Identify which cell holds the provided text, then report its (x, y) central coordinate. 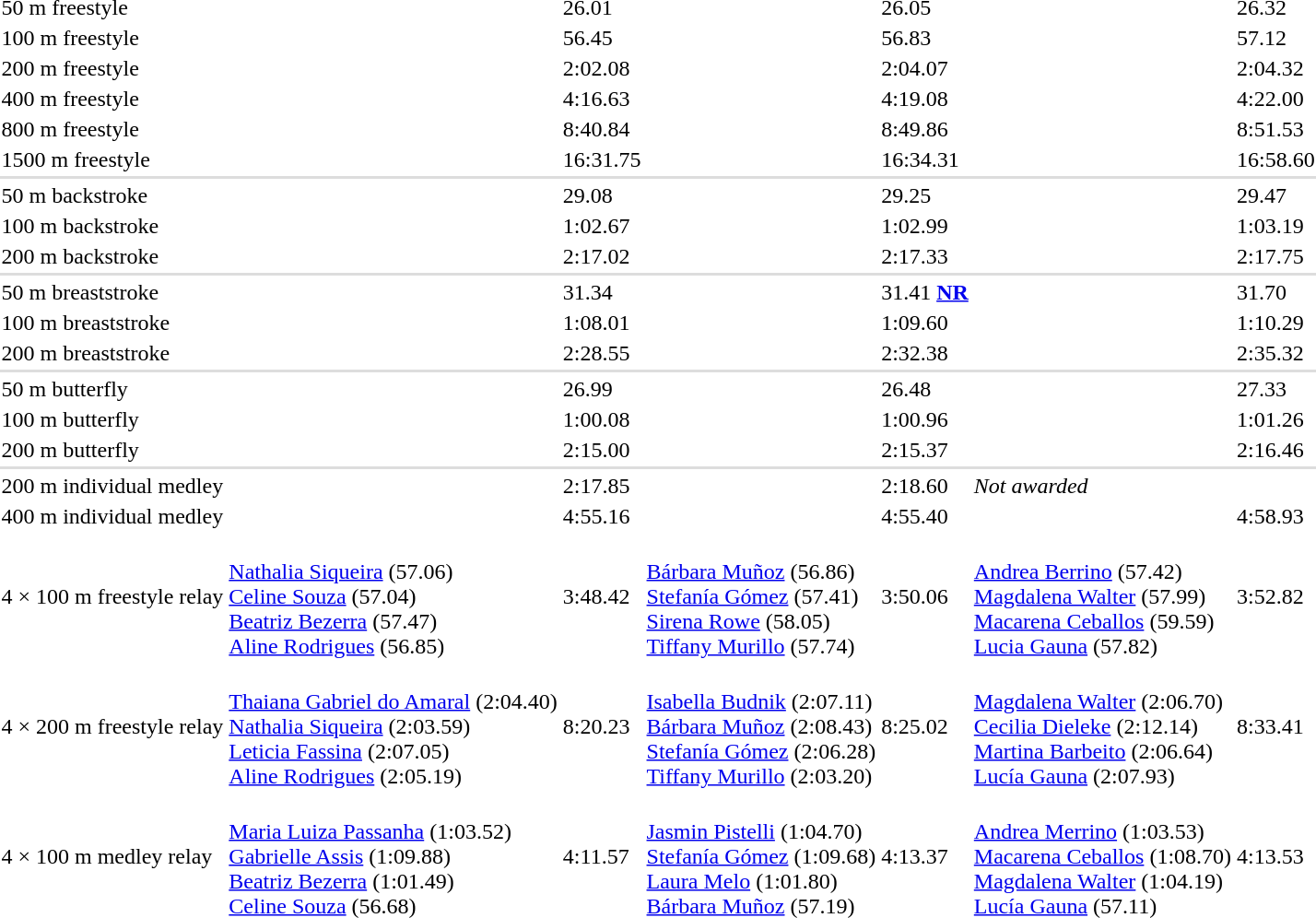
100 m butterfly (112, 419)
2:04.07 (925, 68)
31.41 NR (925, 292)
400 m freestyle (112, 99)
Andrea Berrino (57.42)Magdalena Walter (57.99)Macarena Ceballos (59.59)Lucia Gauna (57.82) (1102, 596)
2:18.60 (925, 486)
400 m individual medley (112, 516)
Thaiana Gabriel do Amaral (2:04.40)Nathalia Siqueira (2:03.59)Leticia Fassina (2:07.05)Aline Rodrigues (2:05.19) (394, 726)
1:09.60 (925, 323)
50 m butterfly (112, 389)
4 × 200 m freestyle relay (112, 726)
3:48.42 (602, 596)
31.34 (602, 292)
2:15.00 (602, 450)
8:25.02 (925, 726)
3:50.06 (925, 596)
1500 m freestyle (112, 159)
Not awarded (1102, 486)
29.25 (925, 195)
29.08 (602, 195)
4:16.63 (602, 99)
8:49.86 (925, 129)
100 m freestyle (112, 38)
Magdalena Walter (2:06.70)Cecilia Dieleke (2:12.14)Martina Barbeito (2:06.64)Lucía Gauna (2:07.93) (1102, 726)
100 m backstroke (112, 226)
4 × 100 m freestyle relay (112, 596)
56.45 (602, 38)
8:20.23 (602, 726)
1:00.08 (602, 419)
26.48 (925, 389)
2:17.33 (925, 256)
200 m backstroke (112, 256)
800 m freestyle (112, 129)
2:28.55 (602, 353)
2:32.38 (925, 353)
2:02.08 (602, 68)
2:17.85 (602, 486)
200 m individual medley (112, 486)
2:17.02 (602, 256)
26.99 (602, 389)
8:40.84 (602, 129)
2:15.37 (925, 450)
Nathalia Siqueira (57.06)Celine Souza (57.04)Beatriz Bezerra (57.47)Aline Rodrigues (56.85) (394, 596)
200 m breaststroke (112, 353)
1:08.01 (602, 323)
16:34.31 (925, 159)
1:02.67 (602, 226)
4:55.40 (925, 516)
4:19.08 (925, 99)
50 m backstroke (112, 195)
16:31.75 (602, 159)
1:02.99 (925, 226)
4:55.16 (602, 516)
50 m breaststroke (112, 292)
Bárbara Muñoz (56.86)Stefanía Gómez (57.41)Sirena Rowe (58.05)Tiffany Murillo (57.74) (761, 596)
Isabella Budnik (2:07.11)Bárbara Muñoz (2:08.43)Stefanía Gómez (2:06.28)Tiffany Murillo (2:03.20) (761, 726)
1:00.96 (925, 419)
200 m freestyle (112, 68)
56.83 (925, 38)
200 m butterfly (112, 450)
100 m breaststroke (112, 323)
